Identify which cell holds the provided text, then report its (x, y) central coordinate. 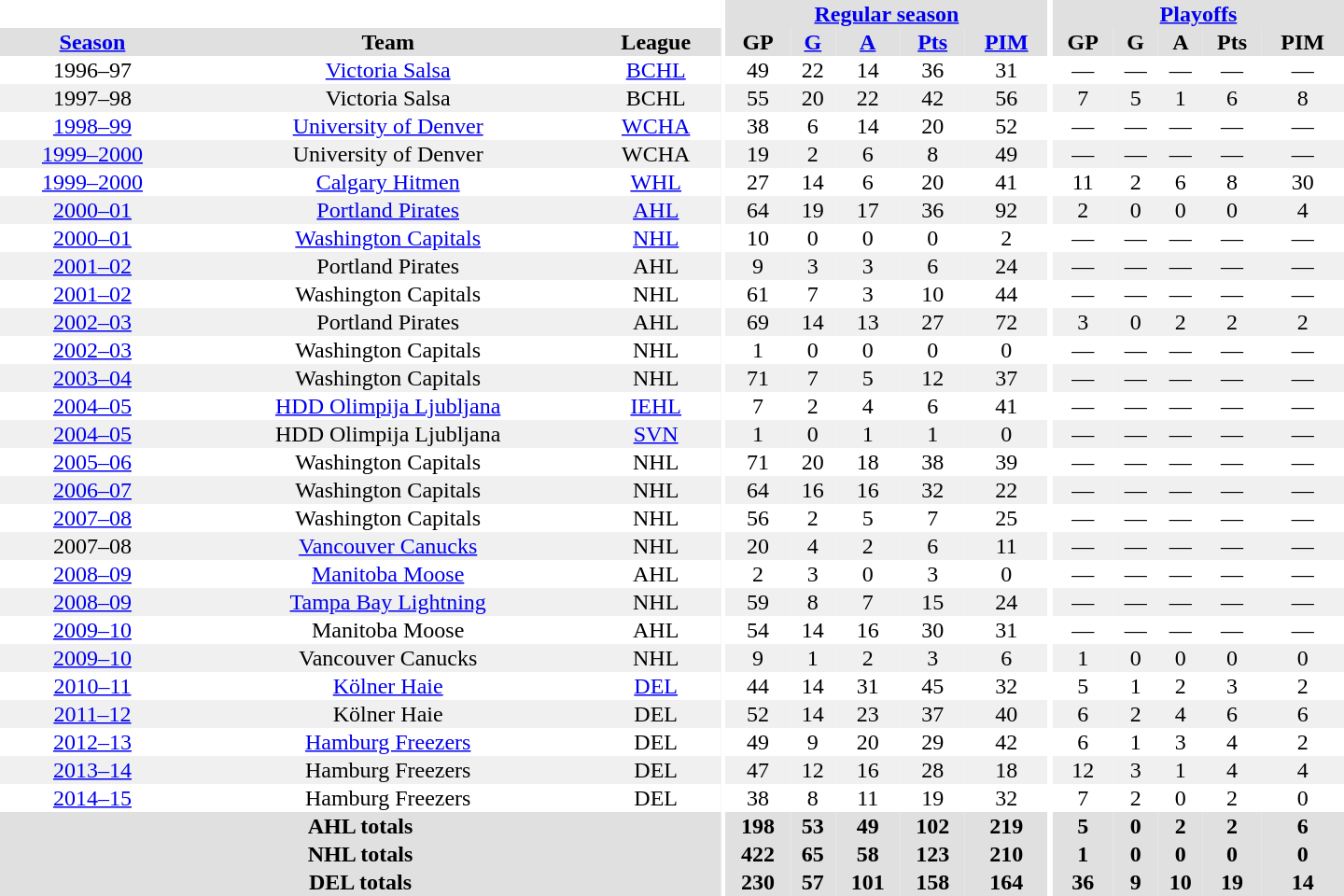
210 (1006, 854)
NHL totals (360, 854)
47 (758, 770)
57 (813, 882)
DEL totals (360, 882)
1997–98 (92, 98)
198 (758, 826)
59 (758, 602)
28 (932, 770)
SVN (655, 434)
39 (1006, 462)
29 (932, 742)
40 (1006, 714)
2005–06 (92, 462)
Calgary Hitmen (388, 182)
92 (1006, 210)
2010–11 (92, 686)
Regular season (887, 14)
72 (1006, 322)
58 (868, 854)
2006–07 (92, 490)
422 (758, 854)
Season (92, 42)
55 (758, 98)
164 (1006, 882)
AHL totals (360, 826)
League (655, 42)
123 (932, 854)
17 (868, 210)
IEHL (655, 406)
1998–99 (92, 126)
2003–04 (92, 378)
101 (868, 882)
65 (813, 854)
219 (1006, 826)
102 (932, 826)
Tampa Bay Lightning (388, 602)
15 (932, 602)
2013–14 (92, 770)
1996–97 (92, 70)
2014–15 (92, 798)
69 (758, 322)
13 (868, 322)
WHL (655, 182)
2012–13 (92, 742)
Playoffs (1198, 14)
25 (1006, 518)
Team (388, 42)
53 (813, 826)
23 (868, 714)
45 (932, 686)
230 (758, 882)
61 (758, 294)
158 (932, 882)
2011–12 (92, 714)
54 (758, 630)
